Scan for the cell matching the given text and deliver its [x, y] coordinate at center. 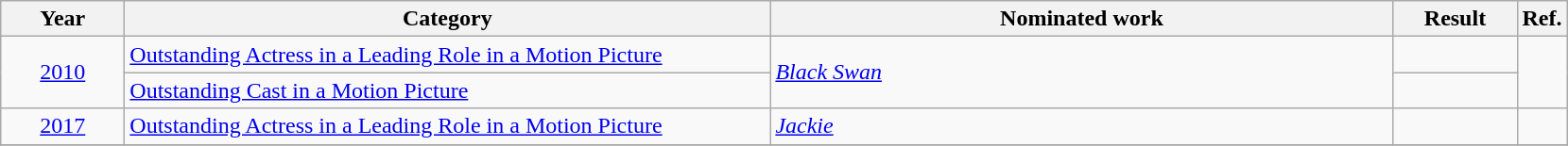
Nominated work [1081, 19]
Result [1456, 19]
Ref. [1542, 19]
Jackie [1081, 126]
2017 [62, 126]
Outstanding Cast in a Motion Picture [448, 90]
Year [62, 19]
Black Swan [1081, 73]
Category [448, 19]
2010 [62, 73]
